Find where the given text appears and provide that cell's center as (X, Y) coordinate. 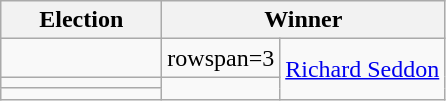
Winner (304, 20)
rowspan=3 (221, 58)
Richard Seddon (362, 69)
Election (82, 20)
